Detect which cell encompasses the target text, then output its (X, Y) center coordinate. 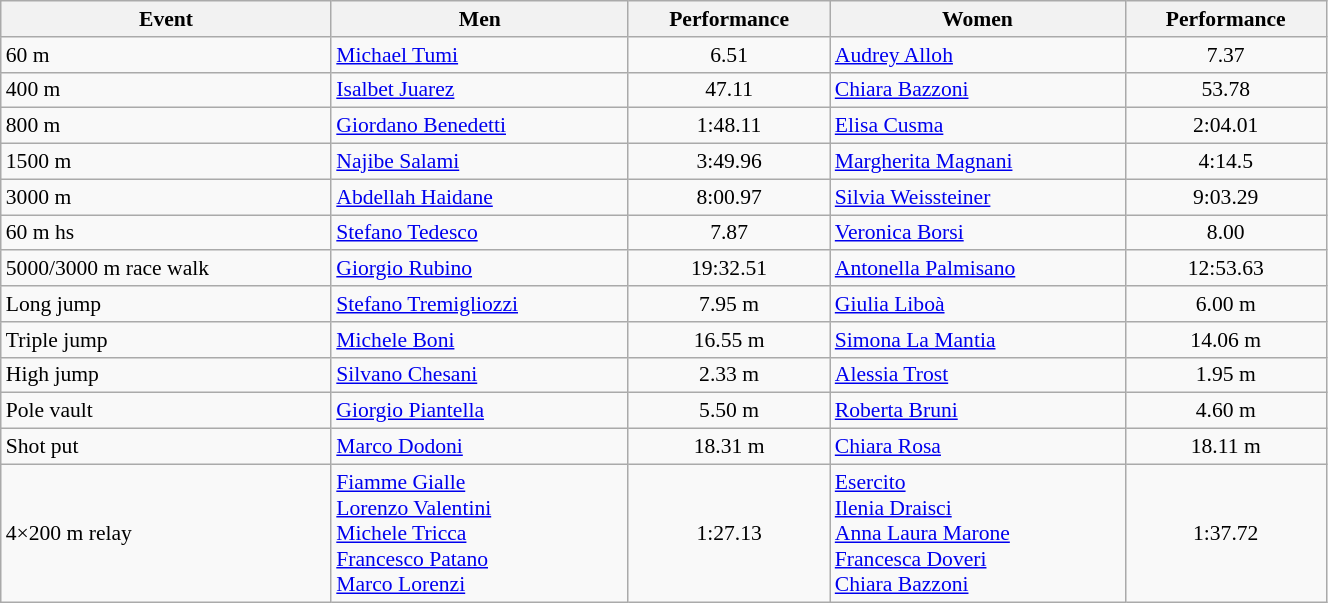
53.78 (1226, 90)
2:04.01 (1226, 126)
Antonella Palmisano (978, 269)
1500 m (166, 162)
Abdellah Haidane (480, 197)
Margherita Magnani (978, 162)
Marco Dodoni (480, 447)
19:32.51 (728, 269)
60 m (166, 55)
Giulia Liboà (978, 304)
EsercitoIlenia DraisciAnna Laura MaroneFrancesca DoveriChiara Bazzoni (978, 533)
Event (166, 19)
5000/3000 m race walk (166, 269)
4×200 m relay (166, 533)
Chiara Bazzoni (978, 90)
3000 m (166, 197)
Triple jump (166, 340)
Fiamme GialleLorenzo ValentiniMichele TriccaFrancesco PatanoMarco Lorenzi (480, 533)
Simona La Mantia (978, 340)
Roberta Bruni (978, 411)
Giorgio Rubino (480, 269)
Pole vault (166, 411)
Stefano Tedesco (480, 233)
Women (978, 19)
Najibe Salami (480, 162)
Stefano Tremigliozzi (480, 304)
1:48.11 (728, 126)
800 m (166, 126)
1:37.72 (1226, 533)
1.95 m (1226, 375)
2.33 m (728, 375)
14.06 m (1226, 340)
Silvia Weissteiner (978, 197)
4.60 m (1226, 411)
47.11 (728, 90)
400 m (166, 90)
Men (480, 19)
8:00.97 (728, 197)
4:14.5 (1226, 162)
60 m hs (166, 233)
3:49.96 (728, 162)
5.50 m (728, 411)
Michele Boni (480, 340)
Michael Tumi (480, 55)
Shot put (166, 447)
Giordano Benedetti (480, 126)
9:03.29 (1226, 197)
12:53.63 (1226, 269)
Elisa Cusma (978, 126)
18.11 m (1226, 447)
High jump (166, 375)
6.00 m (1226, 304)
18.31 m (728, 447)
Alessia Trost (978, 375)
7.95 m (728, 304)
1:27.13 (728, 533)
8.00 (1226, 233)
16.55 m (728, 340)
7.87 (728, 233)
Audrey Alloh (978, 55)
Chiara Rosa (978, 447)
6.51 (728, 55)
Silvano Chesani (480, 375)
Long jump (166, 304)
Giorgio Piantella (480, 411)
Isalbet Juarez (480, 90)
Veronica Borsi (978, 233)
7.37 (1226, 55)
